Identify which cell holds the provided text, then report its (x, y) central coordinate. 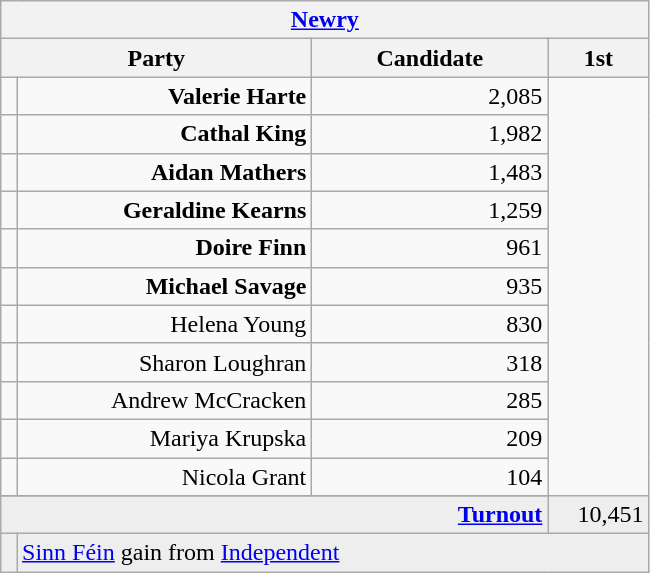
209 (430, 438)
Turnout (274, 515)
Michael Savage (164, 286)
1,259 (430, 210)
104 (430, 477)
935 (430, 286)
Sharon Loughran (164, 362)
Sinn Féin gain from Independent (333, 553)
Cathal King (164, 134)
285 (430, 400)
961 (430, 248)
318 (430, 362)
1,483 (430, 172)
Mariya Krupska (164, 438)
Candidate (430, 58)
1st (598, 58)
Geraldine Kearns (164, 210)
10,451 (598, 515)
Aidan Mathers (164, 172)
Valerie Harte (164, 96)
Nicola Grant (164, 477)
Doire Finn (164, 248)
Newry (325, 20)
Andrew McCracken (164, 400)
2,085 (430, 96)
830 (430, 324)
Party (156, 58)
1,982 (430, 134)
Helena Young (164, 324)
